Pinpoint the cell where the given text exists, returning its [x, y] midpoint coordinate. 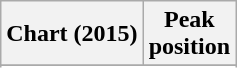
Peakposition [189, 34]
Chart (2015) [72, 34]
